Provide the (x, y) coordinate of the cell's center where the given text is located.  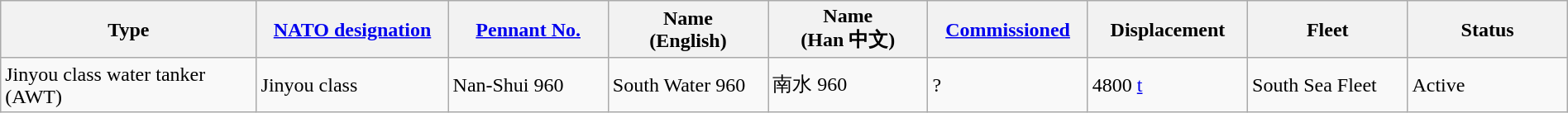
Jinyou class (352, 84)
NATO designation (352, 30)
Jinyou class water tanker (AWT) (129, 84)
4800 t (1168, 84)
Commissioned (1007, 30)
南水 960 (849, 84)
South Sea Fleet (1328, 84)
Name(Han 中文) (849, 30)
South Water 960 (688, 84)
Type (129, 30)
? (1007, 84)
Name(English) (688, 30)
Nan-Shui 960 (528, 84)
Active (1487, 84)
Fleet (1328, 30)
Pennant No. (528, 30)
Status (1487, 30)
Displacement (1168, 30)
